Search for the cell housing the specified text and yield its [X, Y] center coordinate. 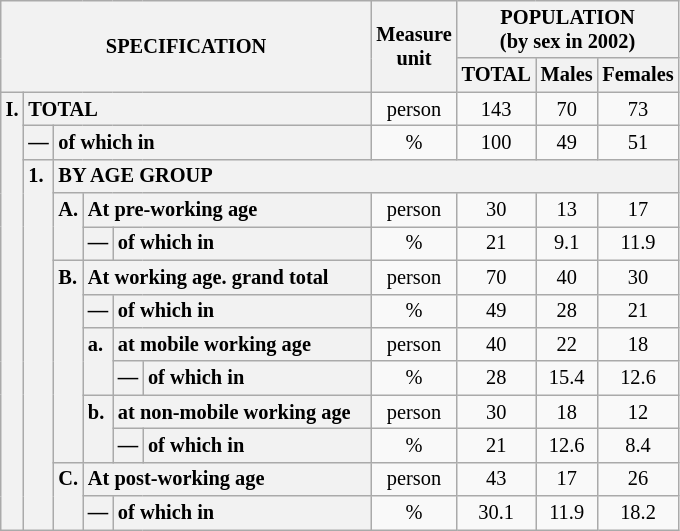
13 [567, 210]
SPECIFICATION [186, 46]
15.4 [567, 378]
73 [638, 109]
12 [638, 412]
C. [68, 496]
22 [567, 344]
Females [638, 75]
Males [567, 75]
At working age. grand total [227, 277]
B. [68, 361]
43 [496, 479]
143 [496, 109]
30.1 [496, 513]
9.1 [567, 243]
BY AGE GROUP [366, 176]
b. [98, 428]
I. [12, 311]
POPULATION (by sex in 2002) [568, 29]
26 [638, 479]
At post-working age [227, 479]
at non-mobile working age [242, 412]
8.4 [638, 445]
at mobile working age [242, 344]
At pre-working age [227, 210]
1. [38, 344]
18.2 [638, 513]
51 [638, 142]
A. [68, 226]
a. [98, 360]
100 [496, 142]
Measure unit [414, 46]
